Capture the cell that displays the provided text and extract its (x, y) central coordinate. 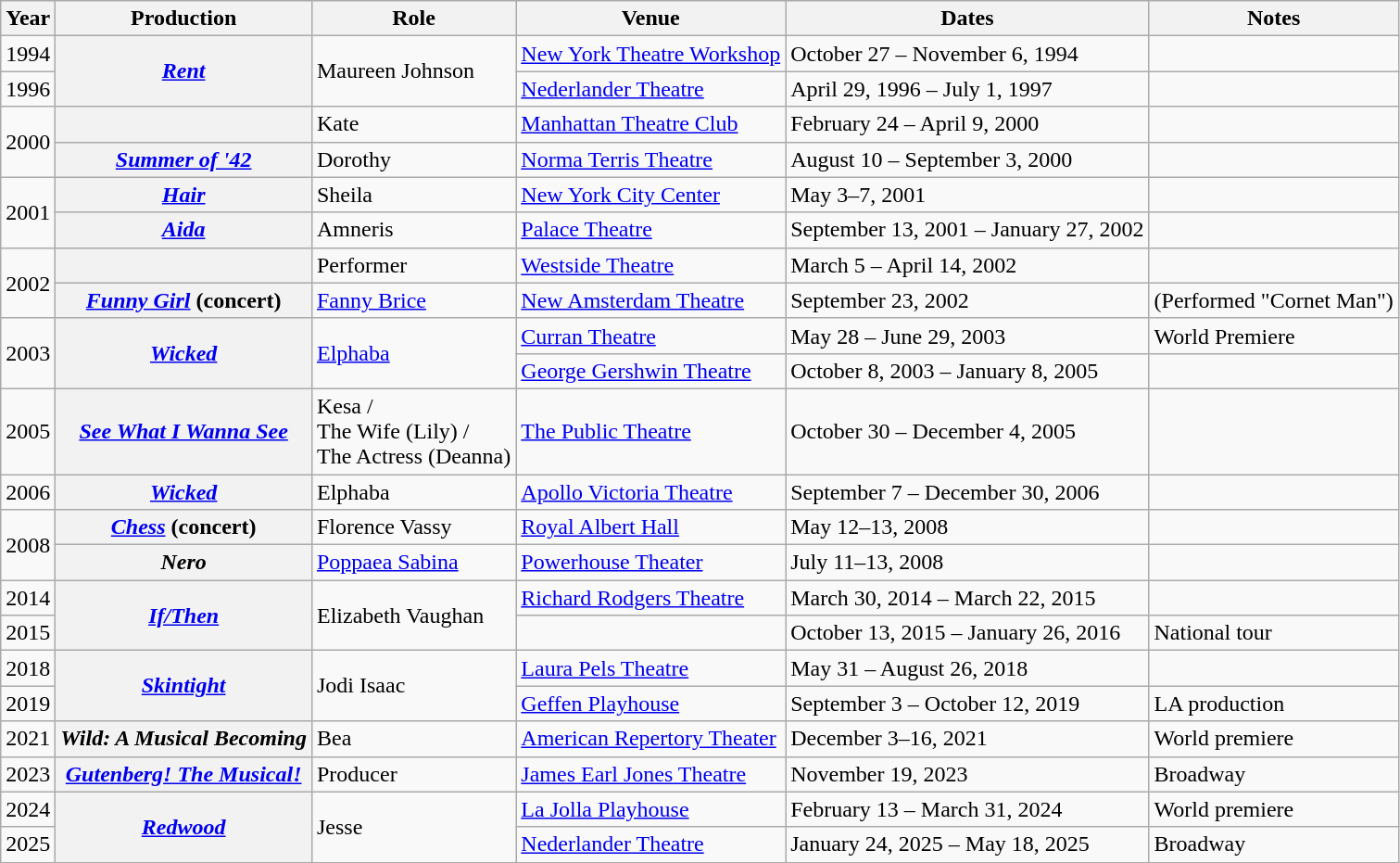
2015 (28, 633)
September 7 – December 30, 2006 (967, 492)
Richard Rodgers Theatre (650, 598)
Poppaea Sabina (413, 563)
Westside Theatre (650, 265)
Funny Girl (concert) (183, 300)
See What I Wanna See (183, 431)
Elizabeth Vaughan (413, 616)
Norma Terris Theatre (650, 159)
2025 (28, 844)
2008 (28, 545)
February 24 – April 9, 2000 (967, 124)
Skintight (183, 686)
May 31 – ⁠August 26, 2018 (967, 668)
May 12–13, 2008 (967, 527)
Laura Pels Theatre (650, 668)
Jesse (413, 827)
George Gershwin Theatre (650, 371)
Hair (183, 195)
World Premiere (1273, 336)
2014 (28, 598)
2023 (28, 774)
May 28 – June 29, 2003 (967, 336)
October 13, 2015 –⁠ January 26, 2016 (967, 633)
Chess (concert) (183, 527)
Geffen Playhouse (650, 704)
2019 (28, 704)
August 10 – September 3, 2000 (967, 159)
Summer of '42 (183, 159)
Curran Theatre (650, 336)
La Jolla Playhouse (650, 809)
2018 (28, 668)
Jodi Isaac (413, 686)
September 23, 2002 (967, 300)
Bea (413, 739)
September 13, 2001 – January 27, 2002 (967, 230)
Dates (967, 19)
2006 (28, 492)
Kate (413, 124)
Venue (650, 19)
October 30 – December 4, 2005 (967, 431)
Kesa / The Wife (Lily) / The Actress (Deanna) (413, 431)
Performer (413, 265)
December 3–16, 2021 (967, 739)
Maureen Johnson (413, 71)
Notes (1273, 19)
National tour (1273, 633)
Aida (183, 230)
Sheila (413, 195)
July 11–13, 2008 (967, 563)
Palace Theatre (650, 230)
The Public Theatre (650, 431)
Production (183, 19)
LA production (1273, 704)
October 8, 2003 – January 8, 2005 (967, 371)
February 13 – ⁠March 31, 2024 (967, 809)
Florence Vassy (413, 527)
Nero (183, 563)
January 24, 2025 – May 18, 2025 (967, 844)
2024 (28, 809)
New Amsterdam Theatre (650, 300)
Year (28, 19)
Apollo Victoria Theatre (650, 492)
Wild: A Musical Becoming (183, 739)
Amneris (413, 230)
New York City Center (650, 195)
Powerhouse Theater (650, 563)
Role (413, 19)
New York Theatre Workshop (650, 54)
If/Then (183, 616)
September 3 – ⁠October 12, 2019 (967, 704)
2000 (28, 142)
October 27 – November 6, 1994 (967, 54)
November 19, 2023 (967, 774)
March 30, 2014 – March 22, 2015 (967, 598)
Rent (183, 71)
2021 (28, 739)
American Repertory Theater (650, 739)
2005 (28, 431)
1996 (28, 89)
2003 (28, 353)
Dorothy (413, 159)
Royal Albert Hall (650, 527)
Gutenberg! The Musical! (183, 774)
(Performed "Cornet Man") (1273, 300)
Fanny Brice (413, 300)
May 3–7, 2001 (967, 195)
James Earl Jones Theatre (650, 774)
Redwood (183, 827)
Producer (413, 774)
April 29, 1996 – July 1, 1997 (967, 89)
2002 (28, 283)
1994 (28, 54)
2001 (28, 212)
March 5 – April 14, 2002 (967, 265)
Manhattan Theatre Club (650, 124)
